Return [x, y] of the center of cell containing provided text 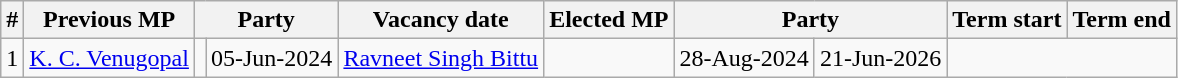
# [12, 20]
1 [12, 58]
28-Aug-2024 [744, 58]
Elected MP [609, 20]
21-Jun-2026 [880, 58]
K. C. Venugopal [110, 58]
Previous MP [110, 20]
05-Jun-2024 [272, 58]
Term end [1122, 20]
Term start [1007, 20]
Vacancy date [441, 20]
Ravneet Singh Bittu [441, 58]
